Return [X, Y] of the center of cell containing provided text 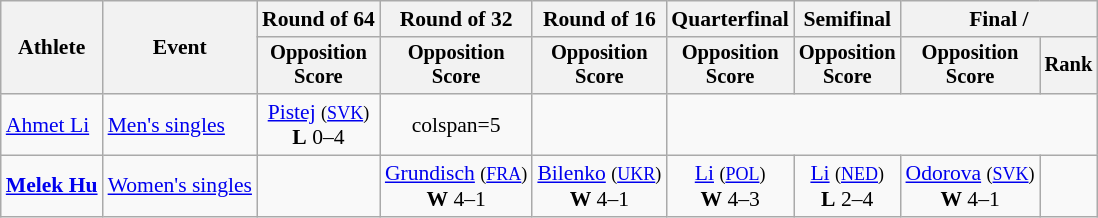
Event [180, 48]
Odorova (SVK) W 4–1 [970, 186]
Semifinal [848, 19]
Women's singles [180, 186]
Round of 16 [599, 19]
colspan=5 [456, 124]
Bilenko (UKR) W 4–1 [599, 186]
Rank [1069, 66]
Li (NED) L 2–4 [848, 186]
Men's singles [180, 124]
Athlete [52, 48]
Round of 64 [318, 19]
Round of 32 [456, 19]
Grundisch (FRA) W 4–1 [456, 186]
Pistej (SVK) L 0–4 [318, 124]
Final / [1000, 19]
Quarterfinal [730, 19]
Ahmet Li [52, 124]
Li (POL) W 4–3 [730, 186]
Melek Hu [52, 186]
